Detect which cell encompasses the target text, then output its [x, y] center coordinate. 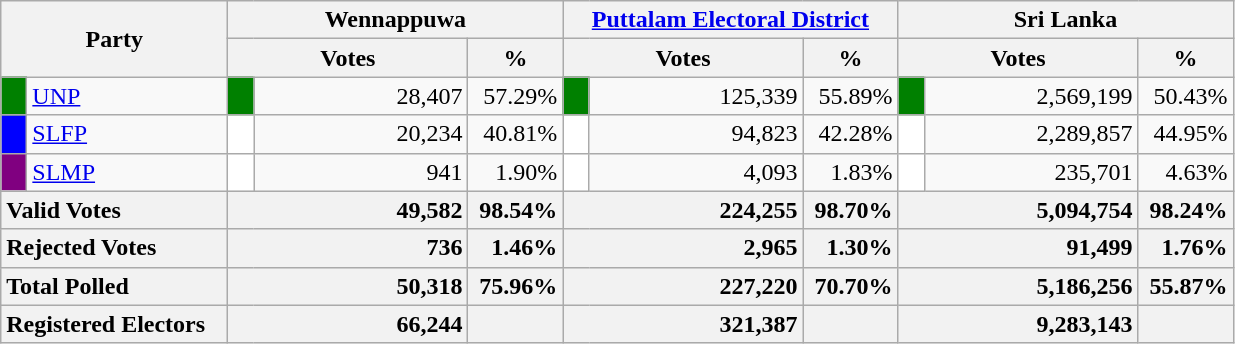
4.63% [1186, 172]
91,499 [1018, 248]
98.70% [850, 210]
9,283,143 [1018, 324]
2,289,857 [1031, 134]
SLFP [128, 134]
UNP [128, 96]
1.30% [850, 248]
55.89% [850, 96]
SLMP [128, 172]
Rejected Votes [114, 248]
50,318 [348, 286]
227,220 [683, 286]
42.28% [850, 134]
49,582 [348, 210]
98.24% [1186, 210]
5,186,256 [1018, 286]
70.70% [850, 286]
40.81% [516, 134]
4,093 [696, 172]
94,823 [696, 134]
20,234 [361, 134]
75.96% [516, 286]
941 [361, 172]
Total Polled [114, 286]
Wennappuwa [396, 20]
Registered Electors [114, 324]
Valid Votes [114, 210]
321,387 [683, 324]
2,965 [683, 248]
Sri Lanka [1066, 20]
28,407 [361, 96]
55.87% [1186, 286]
Puttalam Electoral District [730, 20]
125,339 [696, 96]
98.54% [516, 210]
235,701 [1031, 172]
57.29% [516, 96]
66,244 [348, 324]
736 [348, 248]
1.76% [1186, 248]
224,255 [683, 210]
1.90% [516, 172]
2,569,199 [1031, 96]
Party [114, 39]
1.46% [516, 248]
1.83% [850, 172]
44.95% [1186, 134]
50.43% [1186, 96]
5,094,754 [1018, 210]
